Output the (x, y) coordinate of the center of the cell containing the given text.  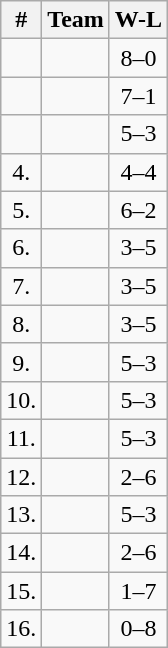
7. (22, 286)
8. (22, 324)
6. (22, 248)
1–7 (138, 591)
7–1 (138, 96)
9. (22, 362)
8–0 (138, 58)
14. (22, 553)
11. (22, 438)
0–8 (138, 629)
5. (22, 210)
W-L (138, 20)
Team (76, 20)
4. (22, 172)
13. (22, 515)
# (22, 20)
16. (22, 629)
15. (22, 591)
6–2 (138, 210)
12. (22, 477)
4–4 (138, 172)
10. (22, 400)
